Identify which cell holds the provided text, then report its [X, Y] central coordinate. 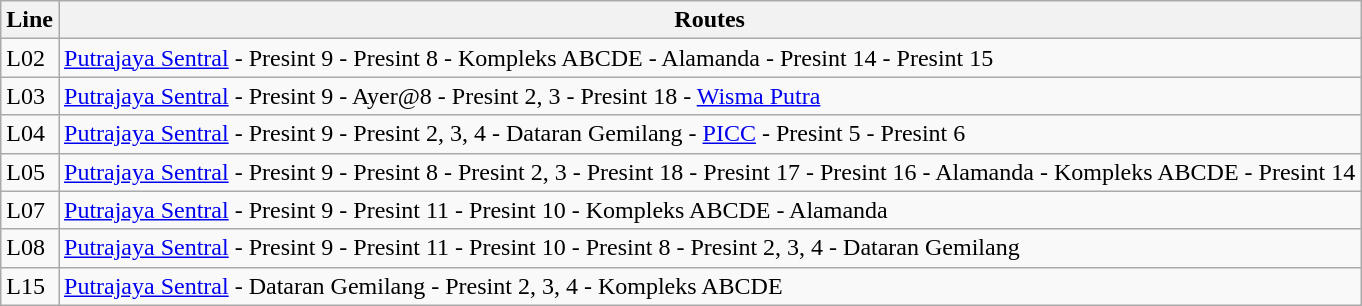
Putrajaya Sentral - Presint 9 - Presint 8 - Presint 2, 3 - Presint 18 - Presint 17 - Presint 16 - Alamanda - Kompleks ABCDE - Presint 14 [709, 172]
L03 [30, 96]
L07 [30, 210]
Line [30, 20]
Putrajaya Sentral - Presint 9 - Presint 8 - Kompleks ABCDE - Alamanda - Presint 14 - Presint 15 [709, 58]
L15 [30, 286]
L08 [30, 248]
L02 [30, 58]
Routes [709, 20]
Putrajaya Sentral - Presint 9 - Presint 11 - Presint 10 - Presint 8 - Presint 2, 3, 4 - Dataran Gemilang [709, 248]
L05 [30, 172]
Putrajaya Sentral - Dataran Gemilang - Presint 2, 3, 4 - Kompleks ABCDE [709, 286]
Putrajaya Sentral - Presint 9 - Presint 2, 3, 4 - Dataran Gemilang - PICC - Presint 5 - Presint 6 [709, 134]
Putrajaya Sentral - Presint 9 - Ayer@8 - Presint 2, 3 - Presint 18 - Wisma Putra [709, 96]
L04 [30, 134]
Putrajaya Sentral - Presint 9 - Presint 11 - Presint 10 - Kompleks ABCDE - Alamanda [709, 210]
